From the cell containing the given text, extract its center point as (X, Y) coordinate. 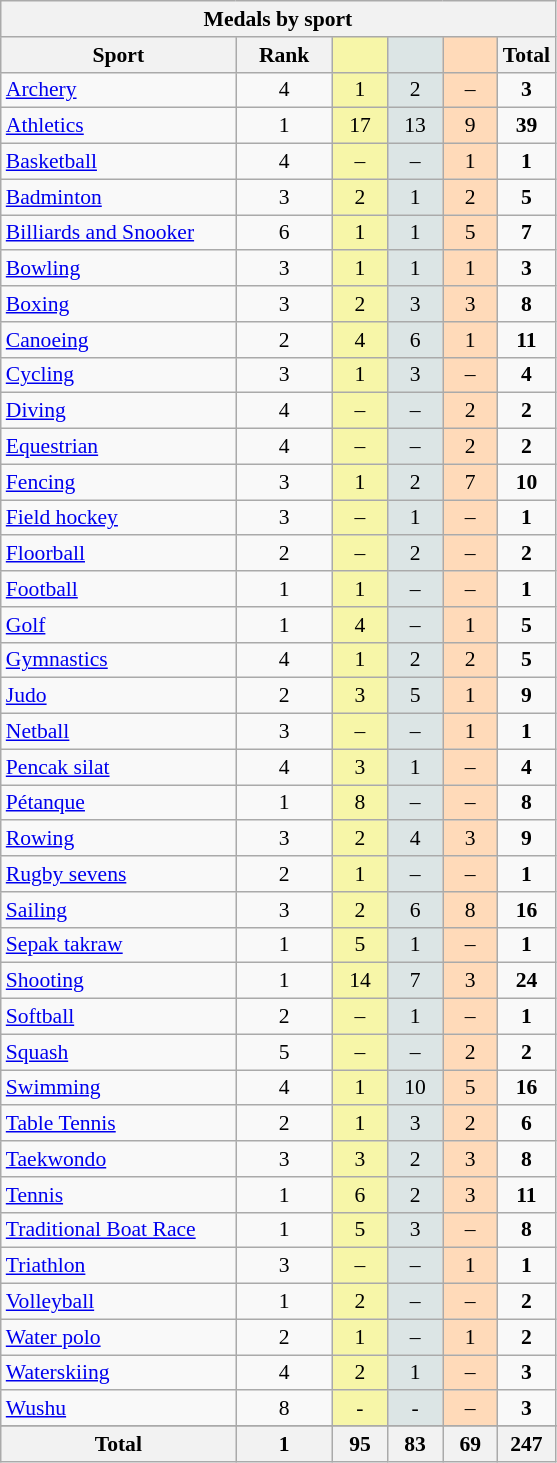
Golf (118, 625)
Basketball (118, 162)
Archery (118, 90)
Volleyball (118, 1302)
24 (526, 981)
13 (416, 126)
247 (526, 1444)
Pétanque (118, 803)
Taekwondo (118, 1159)
Water polo (118, 1337)
Swimming (118, 1088)
Waterskiing (118, 1373)
Medals by sport (278, 19)
Rowing (118, 839)
Cycling (118, 375)
Shooting (118, 981)
Traditional Boat Race (118, 1230)
Floorball (118, 554)
Billiards and Snooker (118, 233)
Softball (118, 1017)
Sailing (118, 910)
Sport (118, 55)
Canoeing (118, 340)
Bowling (118, 269)
Netball (118, 732)
83 (416, 1444)
Boxing (118, 304)
Rugby sevens (118, 874)
Squash (118, 1052)
39 (526, 126)
Gymnastics (118, 660)
Sepak takraw (118, 945)
Judo (118, 696)
Wushu (118, 1409)
17 (360, 126)
Equestrian (118, 447)
Table Tennis (118, 1124)
Pencak silat (118, 767)
14 (360, 981)
Tennis (118, 1195)
Triathlon (118, 1266)
Field hockey (118, 518)
Athletics (118, 126)
Badminton (118, 197)
Football (118, 589)
95 (360, 1444)
Diving (118, 411)
69 (470, 1444)
Fencing (118, 482)
Rank (284, 55)
